Identify which cell holds the provided text, then report its (X, Y) central coordinate. 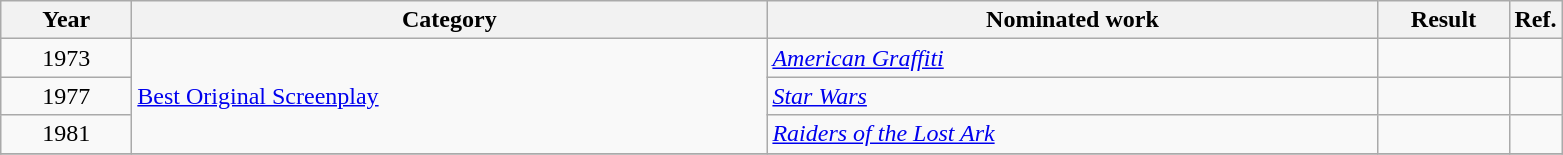
Nominated work (1072, 20)
Result (1444, 20)
Raiders of the Lost Ark (1072, 134)
American Graffiti (1072, 58)
Star Wars (1072, 96)
1981 (66, 134)
Category (450, 20)
1977 (66, 96)
Best Original Screenplay (450, 96)
1973 (66, 58)
Year (66, 20)
Ref. (1536, 20)
